Pinpoint the cell where the given text exists, returning its (x, y) midpoint coordinate. 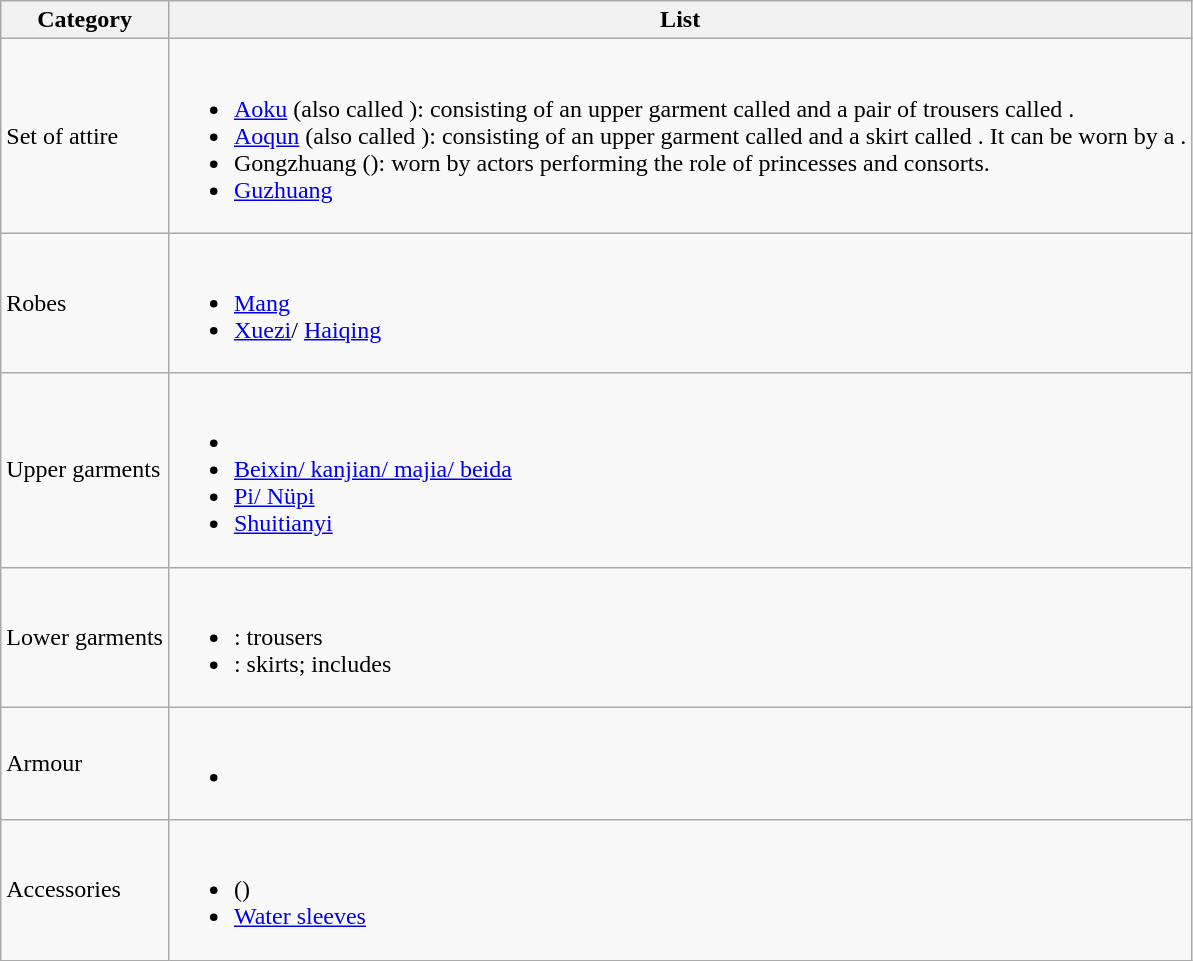
()Water sleeves (680, 890)
Robes (85, 303)
Category (85, 20)
Armour (85, 764)
List (680, 20)
Accessories (85, 890)
Set of attire (85, 136)
Beixin/ kanjian/ majia/ beidaPi/ NüpiShuitianyi (680, 470)
MangXuezi/ Haiqing (680, 303)
Upper garments (85, 470)
Lower garments (85, 637)
: trousers: skirts; includes (680, 637)
